Determine the (x, y) coordinate at the center of the cell enclosing the given text.  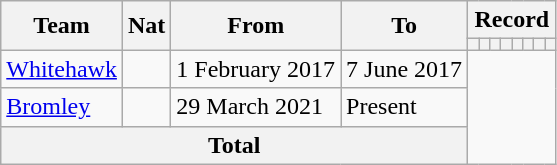
Nat (146, 26)
Present (404, 107)
29 March 2021 (256, 107)
7 June 2017 (404, 69)
Record (512, 20)
Total (234, 145)
Team (62, 26)
Bromley (62, 107)
From (256, 26)
To (404, 26)
Whitehawk (62, 69)
1 February 2017 (256, 69)
